Output the (x, y) coordinate of the center of the cell containing the given text.  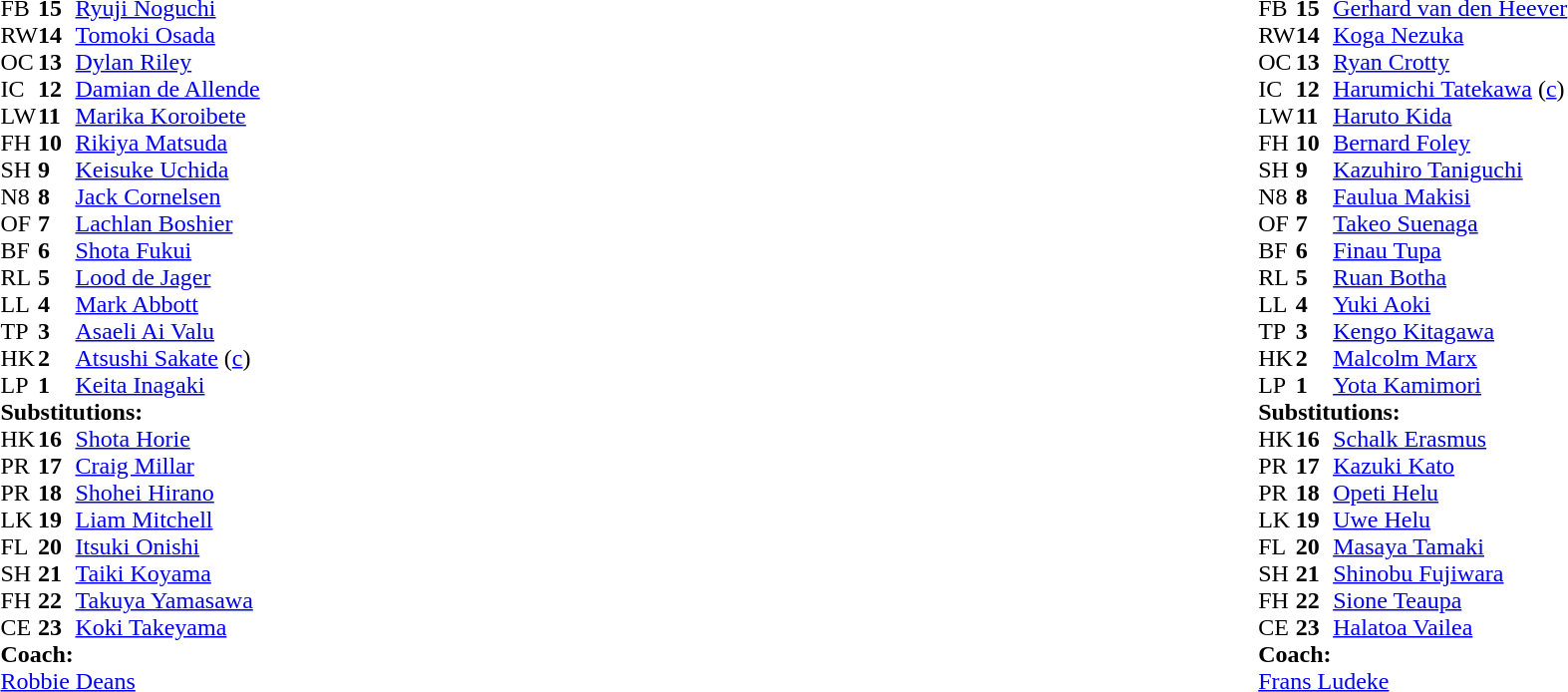
Kazuhiro Taniguchi (1449, 170)
Atsushi Sakate (c) (167, 359)
Harumichi Tatekawa (c) (1449, 90)
Yota Kamimori (1449, 385)
Keita Inagaki (167, 385)
Bernard Foley (1449, 144)
Shota Fukui (167, 251)
Halatoa Vailea (1449, 628)
Jack Cornelsen (167, 197)
Kengo Kitagawa (1449, 331)
Sione Teaupa (1449, 600)
Koga Nezuka (1449, 36)
Uwe Helu (1449, 520)
Ruan Botha (1449, 277)
Ryan Crotty (1449, 62)
Dylan Riley (167, 62)
Faulua Makisi (1449, 197)
Lachlan Boshier (167, 223)
Keisuke Uchida (167, 170)
Kazuki Kato (1449, 467)
Haruto Kida (1449, 116)
Yuki Aoki (1449, 305)
Rikiya Matsuda (167, 144)
Liam Mitchell (167, 520)
Tomoki Osada (167, 36)
Craig Millar (167, 467)
Shinobu Fujiwara (1449, 574)
Itsuki Onishi (167, 546)
Lood de Jager (167, 277)
Takuya Yamasawa (167, 600)
Shota Horie (167, 439)
Shohei Hirano (167, 493)
Takeo Suenaga (1449, 223)
Taiki Koyama (167, 574)
Koki Takeyama (167, 628)
Marika Koroibete (167, 116)
Masaya Tamaki (1449, 546)
Damian de Allende (167, 90)
Malcolm Marx (1449, 359)
Schalk Erasmus (1449, 439)
Mark Abbott (167, 305)
Opeti Helu (1449, 493)
Finau Tupa (1449, 251)
Asaeli Ai Valu (167, 331)
